Search for the cell housing the specified text and yield its [X, Y] center coordinate. 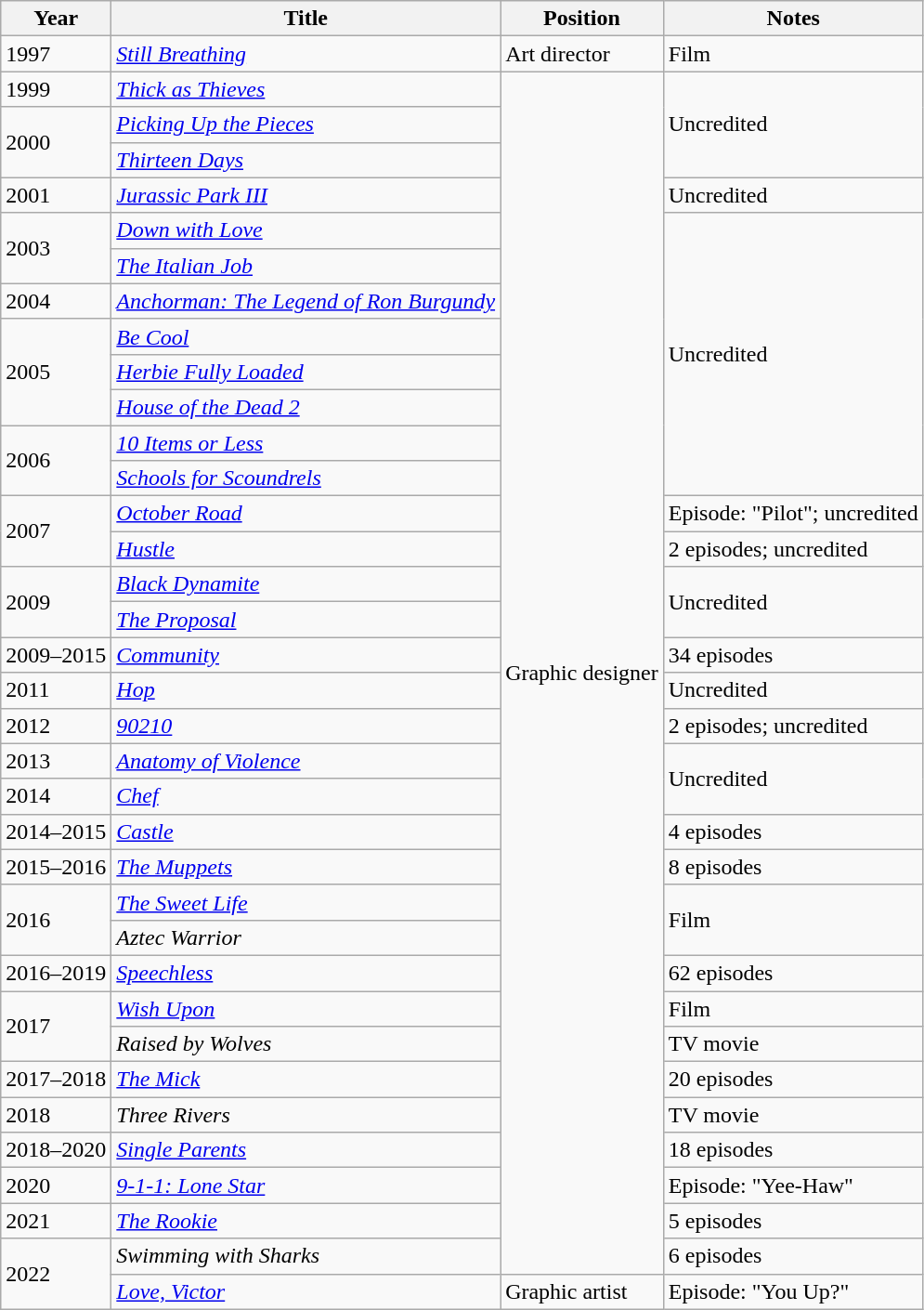
The Italian Job [306, 266]
Thick as Thieves [306, 89]
2004 [56, 301]
Community [306, 655]
2014–2015 [56, 832]
20 episodes [793, 1080]
2017–2018 [56, 1080]
Year [56, 19]
2016 [56, 920]
Thirteen Days [306, 160]
The Mick [306, 1080]
October Road [306, 514]
Aztec Warrior [306, 937]
Anatomy of Violence [306, 761]
9-1-1: Lone Star [306, 1186]
6 episodes [793, 1256]
2018 [56, 1115]
2005 [56, 372]
2022 [56, 1274]
2001 [56, 195]
Title [306, 19]
Episode: "Yee-Haw" [793, 1186]
Position [582, 19]
2009 [56, 602]
Hop [306, 690]
2007 [56, 531]
2012 [56, 726]
2017 [56, 1026]
2016–2019 [56, 973]
House of the Dead 2 [306, 407]
Down with Love [306, 230]
Swimming with Sharks [306, 1256]
Schools for Scoundrels [306, 478]
1997 [56, 54]
The Sweet Life [306, 902]
Three Rivers [306, 1115]
5 episodes [793, 1221]
Anchorman: The Legend of Ron Burgundy [306, 301]
Raised by Wolves [306, 1044]
2009–2015 [56, 655]
Speechless [306, 973]
Notes [793, 19]
Be Cool [306, 336]
Wish Upon [306, 1008]
Episode: "Pilot"; uncredited [793, 514]
Chef [306, 796]
18 episodes [793, 1150]
10 Items or Less [306, 443]
2018–2020 [56, 1150]
Love, Victor [306, 1291]
Episode: "You Up?" [793, 1291]
Still Breathing [306, 54]
2003 [56, 248]
2006 [56, 461]
Jurassic Park III [306, 195]
2011 [56, 690]
2014 [56, 796]
2021 [56, 1221]
Art director [582, 54]
The Rookie [306, 1221]
62 episodes [793, 973]
90210 [306, 726]
Picking Up the Pieces [306, 124]
34 episodes [793, 655]
2013 [56, 761]
Herbie Fully Loaded [306, 372]
8 episodes [793, 867]
4 episodes [793, 832]
Hustle [306, 549]
Single Parents [306, 1150]
The Muppets [306, 867]
Graphic artist [582, 1291]
Black Dynamite [306, 584]
Castle [306, 832]
The Proposal [306, 620]
Graphic designer [582, 673]
2020 [56, 1186]
2000 [56, 142]
2015–2016 [56, 867]
1999 [56, 89]
